From the cell containing the given text, extract its center point as [x, y] coordinate. 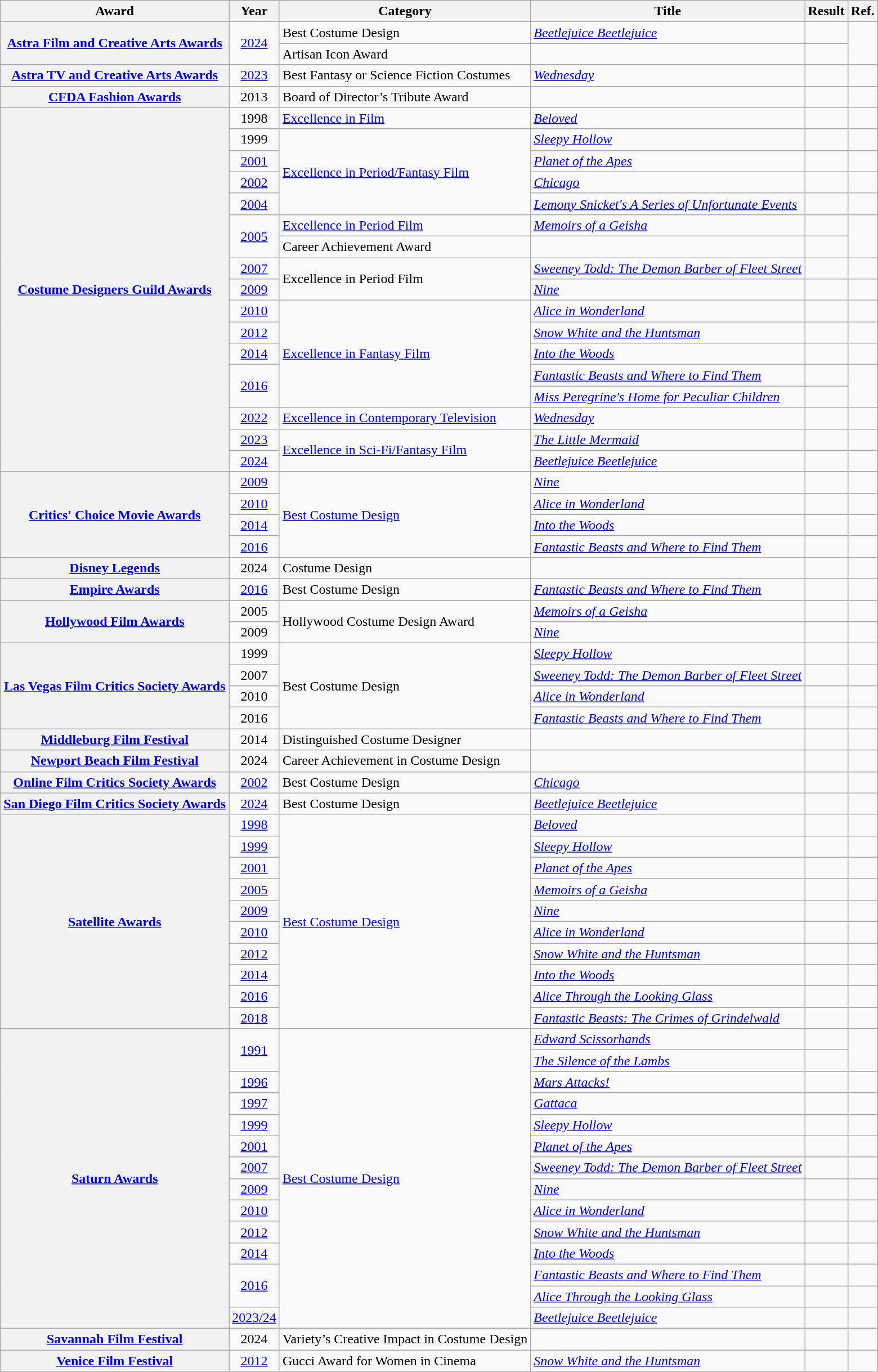
Artisan Icon Award [405, 54]
Excellence in Contemporary Television [405, 418]
Title [668, 11]
2022 [254, 418]
CFDA Fashion Awards [115, 97]
Las Vegas Film Critics Society Awards [115, 686]
Category [405, 11]
Mars Attacks! [668, 1082]
Ref. [862, 11]
Career Achievement in Costume Design [405, 761]
Fantastic Beasts: The Crimes of Grindelwald [668, 1018]
Critics' Choice Movie Awards [115, 514]
2018 [254, 1018]
San Diego Film Critics Society Awards [115, 804]
Distinguished Costume Designer [405, 739]
Variety’s Creative Impact in Costume Design [405, 1339]
Year [254, 11]
Miss Peregrine's Home for Peculiar Children [668, 397]
Edward Scissorhands [668, 1039]
Gattaca [668, 1104]
Costume Design [405, 568]
Venice Film Festival [115, 1361]
1996 [254, 1082]
Costume Designers Guild Awards [115, 289]
The Silence of the Lambs [668, 1061]
Excellence in Sci-Fi/Fantasy Film [405, 450]
Savannah Film Festival [115, 1339]
Excellence in Film [405, 118]
Empire Awards [115, 589]
Saturn Awards [115, 1178]
2013 [254, 97]
Excellence in Fantasy Film [405, 354]
2004 [254, 204]
Career Achievement Award [405, 246]
Astra TV and Creative Arts Awards [115, 75]
Disney Legends [115, 568]
Gucci Award for Women in Cinema [405, 1361]
2023/24 [254, 1318]
Middleburg Film Festival [115, 739]
Award [115, 11]
Result [826, 11]
1997 [254, 1104]
Hollywood Film Awards [115, 621]
Hollywood Costume Design Award [405, 621]
The Little Mermaid [668, 440]
Excellence in Period/Fantasy Film [405, 172]
Satellite Awards [115, 922]
Lemony Snicket's A Series of Unfortunate Events [668, 204]
Best Fantasy or Science Fiction Costumes [405, 75]
Astra Film and Creative Arts Awards [115, 43]
Online Film Critics Society Awards [115, 782]
1991 [254, 1050]
Board of Director’s Tribute Award [405, 97]
Newport Beach Film Festival [115, 761]
